Return (X, Y) of the center of cell containing provided text 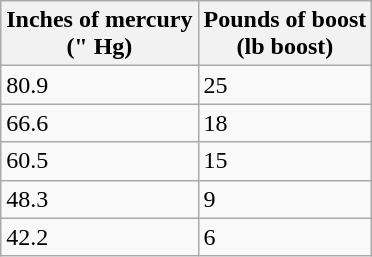
9 (285, 199)
Pounds of boost(lb boost) (285, 34)
25 (285, 85)
42.2 (100, 237)
60.5 (100, 161)
6 (285, 237)
15 (285, 161)
66.6 (100, 123)
80.9 (100, 85)
Inches of mercury(" Hg) (100, 34)
48.3 (100, 199)
18 (285, 123)
